Capture the cell that displays the provided text and extract its [X, Y] central coordinate. 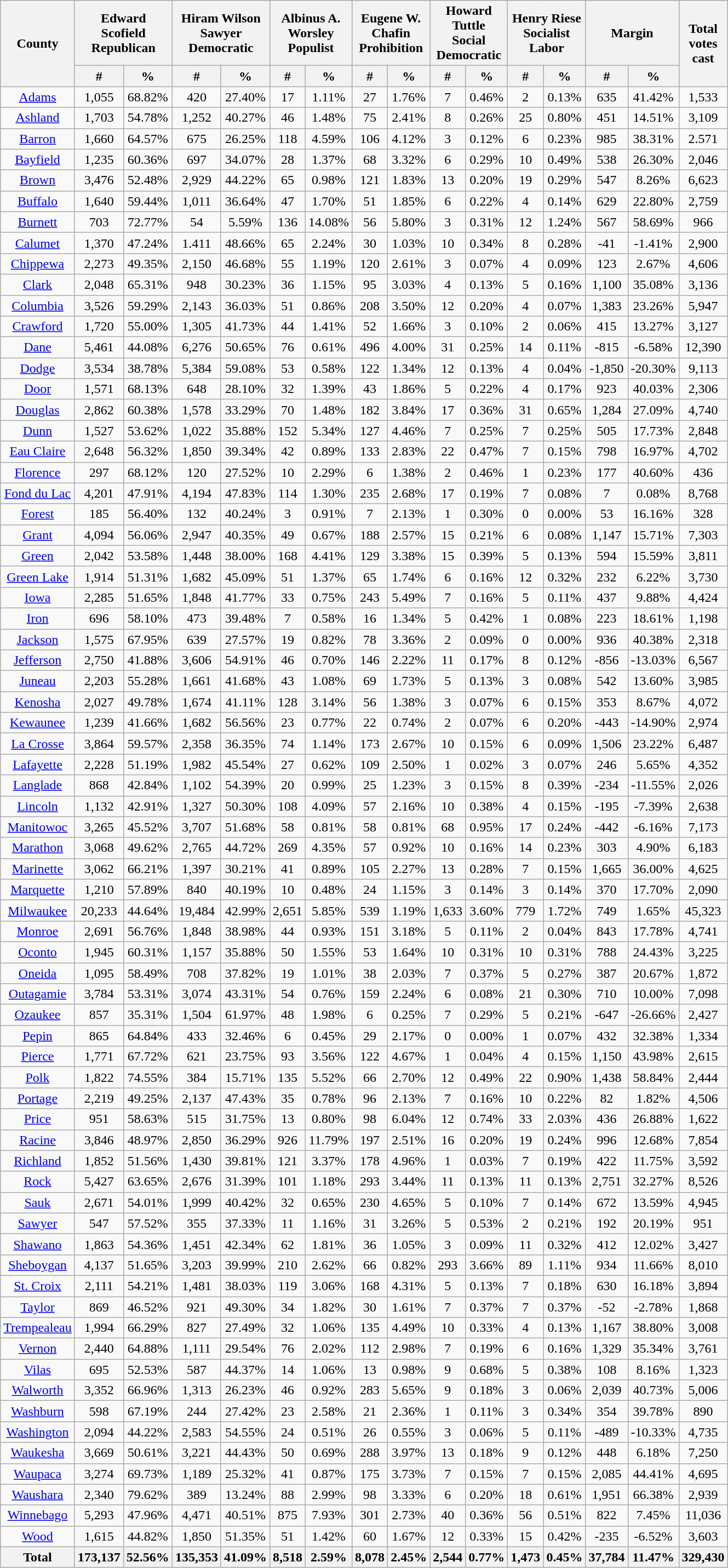
66.29% [148, 1328]
37.33% [245, 1223]
11.75% [653, 1161]
40.51% [245, 1515]
2,137 [196, 1098]
Adams [37, 97]
3.84% [409, 410]
45,323 [703, 910]
Juneau [37, 681]
1,448 [196, 556]
11,036 [703, 1515]
2,085 [607, 1474]
58.69% [653, 222]
3,476 [99, 180]
2,939 [703, 1495]
34 [287, 1307]
49.35% [148, 264]
66.21% [148, 869]
448 [607, 1453]
Marathon [37, 848]
Eugene W. ChafinProhibition [391, 33]
1,999 [196, 1202]
1,284 [607, 410]
51.56% [148, 1161]
4.12% [409, 139]
26.23% [245, 1390]
35 [287, 1098]
5,293 [99, 1515]
1,239 [99, 723]
55.28% [148, 681]
4,702 [703, 452]
27.52% [245, 472]
5.34% [329, 431]
4,625 [703, 869]
41.42% [653, 97]
Lincoln [37, 806]
58.10% [148, 618]
3,427 [703, 1244]
36.00% [653, 869]
4.09% [329, 806]
-856 [607, 660]
2,848 [703, 431]
1.81% [329, 1244]
4,471 [196, 1515]
6,487 [703, 744]
-52 [607, 1307]
890 [703, 1411]
County [37, 44]
2.61% [409, 264]
20,233 [99, 910]
3.26% [409, 1223]
151 [370, 931]
696 [99, 618]
13.27% [653, 327]
0.02% [486, 765]
40.38% [653, 640]
60.31% [148, 952]
-647 [607, 1015]
0.70% [329, 660]
2,444 [703, 1077]
-1.41% [653, 243]
2.68% [409, 493]
598 [99, 1411]
3.03% [409, 284]
40.35% [245, 535]
1,150 [607, 1057]
2.57% [409, 535]
13.24% [245, 1495]
8,518 [287, 1557]
1.23% [409, 785]
Rock [37, 1182]
59.29% [148, 305]
Bayfield [37, 159]
57.89% [148, 890]
6.04% [409, 1119]
926 [287, 1140]
7,854 [703, 1140]
923 [607, 389]
36.35% [245, 744]
52.53% [148, 1370]
6.18% [653, 1453]
40.19% [245, 890]
26 [370, 1432]
40.27% [245, 118]
629 [607, 201]
38.80% [653, 1328]
Polk [37, 1077]
798 [607, 452]
-7.39% [653, 806]
-41 [607, 243]
72.77% [148, 222]
44.72% [245, 848]
1.05% [409, 1244]
Total votes cast [703, 44]
54.36% [148, 1244]
89 [526, 1265]
389 [196, 1495]
48.97% [148, 1140]
129 [370, 556]
54.39% [245, 785]
41.09% [245, 1557]
16.97% [653, 452]
1,189 [196, 1474]
2,048 [99, 284]
173 [370, 744]
1,305 [196, 327]
61.97% [245, 1015]
-2.78% [653, 1307]
55 [287, 264]
Washington [37, 1432]
1.01% [329, 973]
42 [287, 452]
505 [607, 431]
41.11% [245, 702]
2,273 [99, 264]
178 [370, 1161]
14.51% [653, 118]
996 [607, 1140]
2.51% [409, 1140]
10.00% [653, 994]
3,274 [99, 1474]
1,397 [196, 869]
101 [287, 1182]
1,863 [99, 1244]
3,894 [703, 1286]
54.78% [148, 118]
Chippewa [37, 264]
182 [370, 410]
Taylor [37, 1307]
288 [370, 1453]
1,822 [99, 1077]
Jefferson [37, 660]
119 [287, 1286]
59.44% [148, 201]
1,914 [99, 577]
1,527 [99, 431]
40.60% [653, 472]
8,010 [703, 1265]
3,864 [99, 744]
3.36% [409, 640]
8,768 [703, 493]
67.19% [148, 1411]
2.22% [409, 660]
23.26% [653, 305]
3,221 [196, 1453]
17.70% [653, 890]
39.78% [653, 1411]
3,062 [99, 869]
2,929 [196, 180]
1.83% [409, 180]
515 [196, 1119]
20 [287, 785]
8.26% [653, 180]
1.64% [409, 952]
Price [37, 1119]
7,303 [703, 535]
Waukesha [37, 1453]
2.16% [409, 806]
37,784 [607, 1557]
Clark [37, 284]
0.91% [329, 514]
9.88% [653, 597]
42.91% [148, 806]
2,862 [99, 410]
1.55% [329, 952]
18 [526, 1495]
244 [196, 1411]
40.24% [245, 514]
697 [196, 159]
1,329 [607, 1349]
49.25% [148, 1098]
59.57% [148, 744]
230 [370, 1202]
192 [607, 1223]
46.52% [148, 1307]
127 [370, 431]
3.33% [409, 1495]
1.98% [329, 1015]
4.31% [409, 1286]
57.52% [148, 1223]
6,567 [703, 660]
283 [370, 1390]
-10.33% [653, 1432]
146 [370, 660]
921 [196, 1307]
3.44% [409, 1182]
2.59% [329, 1557]
Burnett [37, 222]
35.34% [653, 1349]
Sauk [37, 1202]
68.12% [148, 472]
50.65% [245, 347]
106 [370, 139]
-14.90% [653, 723]
2,094 [99, 1432]
2,947 [196, 535]
2,046 [703, 159]
Albinus A. WorsleyPopulist [311, 33]
Hiram Wilson SawyerDemocratic [221, 33]
2.17% [409, 1036]
2.62% [329, 1265]
934 [607, 1265]
4.46% [409, 431]
2,026 [703, 785]
857 [99, 1015]
42.84% [148, 785]
1,703 [99, 118]
56.32% [148, 452]
1,571 [99, 389]
875 [287, 1515]
42.99% [245, 910]
45.09% [245, 577]
3,265 [99, 827]
827 [196, 1328]
3,846 [99, 1140]
0.90% [564, 1077]
2,219 [99, 1098]
95 [370, 284]
-6.16% [653, 827]
1,210 [99, 890]
3,707 [196, 827]
29 [370, 1036]
Langlade [37, 785]
223 [607, 618]
2,544 [448, 1557]
1,323 [703, 1370]
75 [370, 118]
132 [196, 514]
16.16% [653, 514]
779 [526, 910]
44.41% [653, 1474]
1.74% [409, 577]
Green Lake [37, 577]
Oneida [37, 973]
17.73% [653, 431]
639 [196, 640]
15.59% [653, 556]
1,198 [703, 618]
4,741 [703, 931]
Iron [37, 618]
2.02% [329, 1349]
52.56% [148, 1557]
3,811 [703, 556]
1,633 [448, 910]
412 [607, 1244]
235 [370, 493]
3,730 [703, 577]
2.27% [409, 869]
232 [607, 577]
4.96% [409, 1161]
41.88% [148, 660]
4,735 [703, 1432]
7,173 [703, 827]
1,578 [196, 410]
1,167 [607, 1328]
2,759 [703, 201]
-815 [607, 347]
13.59% [653, 1202]
1,383 [607, 305]
1.65% [653, 910]
672 [607, 1202]
538 [607, 159]
2.83% [409, 452]
37.82% [245, 973]
3,784 [99, 994]
51.19% [148, 765]
3.18% [409, 931]
Outagamie [37, 994]
47.91% [148, 493]
7,098 [703, 994]
3,603 [703, 1536]
4,072 [703, 702]
3,352 [99, 1390]
5,461 [99, 347]
68.13% [148, 389]
3,203 [196, 1265]
422 [607, 1161]
Brown [37, 180]
433 [196, 1036]
44.37% [245, 1370]
40.03% [653, 389]
Dunn [37, 431]
2.41% [409, 118]
5.85% [329, 910]
28 [287, 159]
1,575 [99, 640]
118 [287, 139]
Jackson [37, 640]
69 [370, 681]
Edward ScofieldRepublican [123, 33]
1,334 [703, 1036]
39.48% [245, 618]
1.76% [409, 97]
708 [196, 973]
40.42% [245, 1202]
Dane [37, 347]
Henry RieseSocialist Labor [547, 33]
5,006 [703, 1390]
4,606 [703, 264]
868 [99, 785]
3,074 [196, 994]
56.40% [148, 514]
0.55% [409, 1432]
8.16% [653, 1370]
Oconto [37, 952]
175 [370, 1474]
96 [370, 1098]
50.61% [148, 1453]
1,868 [703, 1307]
33.29% [245, 410]
1.03% [409, 243]
1.14% [329, 744]
16.18% [653, 1286]
1.411 [196, 243]
2.571 [703, 139]
3,127 [703, 327]
-20.30% [653, 368]
0.48% [329, 890]
966 [703, 222]
Wood [37, 1536]
2,583 [196, 1432]
173,137 [99, 1557]
1,945 [99, 952]
135,353 [196, 1557]
354 [607, 1411]
70 [287, 410]
0.93% [329, 931]
9,113 [703, 368]
39.99% [245, 1265]
45.52% [148, 827]
1,622 [703, 1119]
4.49% [409, 1328]
35.08% [653, 284]
26.30% [653, 159]
1,504 [196, 1015]
59.08% [245, 368]
67.95% [148, 640]
3,008 [703, 1328]
Forest [37, 514]
387 [607, 973]
437 [607, 597]
3.14% [329, 702]
3.56% [329, 1057]
62 [287, 1244]
49.78% [148, 702]
2,027 [99, 702]
3.66% [486, 1265]
54.91% [245, 660]
0.99% [329, 785]
31.75% [245, 1119]
1.16% [329, 1223]
14.08% [329, 222]
55.00% [148, 327]
1.42% [329, 1536]
1.73% [409, 681]
2.50% [409, 765]
23.22% [653, 744]
12.68% [653, 1140]
1.41% [329, 327]
23.75% [245, 1057]
-234 [607, 785]
4,352 [703, 765]
49 [287, 535]
0.68% [486, 1370]
2,090 [703, 890]
11.47% [653, 1557]
40.73% [653, 1390]
1.70% [329, 201]
Marinette [37, 869]
Ozaukee [37, 1015]
3.32% [409, 159]
Howard TuttleSocial Democratic [469, 33]
2.98% [409, 1349]
0.62% [329, 765]
20.67% [653, 973]
67.72% [148, 1057]
41.66% [148, 723]
384 [196, 1077]
7.45% [653, 1515]
4,094 [99, 535]
Shawano [37, 1244]
3,669 [99, 1453]
78 [370, 640]
48.66% [245, 243]
5.80% [409, 222]
710 [607, 994]
1.86% [409, 389]
Pepin [37, 1036]
-1,850 [607, 368]
Washburn [37, 1411]
1.30% [329, 493]
66.38% [653, 1495]
27.49% [245, 1328]
Portage [37, 1098]
1,982 [196, 765]
Monroe [37, 931]
11.79% [329, 1140]
2,228 [99, 765]
109 [370, 765]
703 [99, 222]
45.54% [245, 765]
1,451 [196, 1244]
415 [607, 327]
38.98% [245, 931]
4.59% [329, 139]
12.02% [653, 1244]
1,640 [99, 201]
4.35% [329, 848]
2.45% [409, 1557]
26.25% [245, 139]
3.60% [486, 910]
948 [196, 284]
47 [287, 201]
2,042 [99, 556]
0.47% [486, 452]
1.66% [409, 327]
2,974 [703, 723]
2,111 [99, 1286]
869 [99, 1307]
3,985 [703, 681]
28.10% [245, 389]
39.81% [245, 1161]
822 [607, 1515]
788 [607, 952]
2,150 [196, 264]
2,143 [196, 305]
1,313 [196, 1390]
Winnebago [37, 1515]
5.52% [329, 1077]
88 [287, 1495]
74.55% [148, 1077]
136 [287, 222]
50.30% [245, 806]
49.62% [148, 848]
152 [287, 431]
58.63% [148, 1119]
355 [196, 1223]
1,473 [526, 1557]
44.08% [148, 347]
60 [370, 1536]
695 [99, 1370]
2,651 [287, 910]
53.58% [148, 556]
3,068 [99, 848]
246 [607, 765]
34.07% [245, 159]
Margin [632, 33]
Buffalo [37, 201]
39.34% [245, 452]
1,661 [196, 681]
Sheboygan [37, 1265]
11.66% [653, 1265]
0.87% [329, 1474]
Eau Claire [37, 452]
329,430 [703, 1557]
473 [196, 618]
-442 [607, 827]
1,102 [196, 785]
68.82% [148, 97]
539 [370, 910]
4,194 [196, 493]
60.38% [148, 410]
6.22% [653, 577]
41.77% [245, 597]
56.06% [148, 535]
3.38% [409, 556]
18.61% [653, 618]
1,100 [607, 284]
123 [607, 264]
1.24% [564, 222]
Iowa [37, 597]
Kewaunee [37, 723]
1,660 [99, 139]
1,481 [196, 1286]
31.39% [245, 1182]
353 [607, 702]
567 [607, 222]
Marquette [37, 890]
47.24% [148, 243]
32.38% [653, 1036]
5,384 [196, 368]
2,203 [99, 681]
25.32% [245, 1474]
63.65% [148, 1182]
-6.58% [653, 347]
51.68% [245, 827]
38.31% [653, 139]
41.73% [245, 327]
1,674 [196, 702]
1,430 [196, 1161]
Dodge [37, 368]
177 [607, 472]
4.00% [409, 347]
-195 [607, 806]
-443 [607, 723]
54.21% [148, 1286]
1.85% [409, 201]
Milwaukee [37, 910]
0.27% [564, 973]
3.06% [329, 1286]
64.88% [148, 1349]
Waupaca [37, 1474]
27.42% [245, 1411]
2.58% [329, 1411]
4,945 [703, 1202]
1,852 [99, 1161]
243 [370, 597]
2,039 [607, 1390]
65.31% [148, 284]
542 [607, 681]
301 [370, 1515]
3,534 [99, 368]
128 [287, 702]
Columbia [37, 305]
38 [370, 973]
Grant [37, 535]
0.75% [329, 597]
27.57% [245, 640]
38.03% [245, 1286]
St. Croix [37, 1286]
1,095 [99, 973]
43.31% [245, 994]
3,136 [703, 284]
13.60% [653, 681]
648 [196, 389]
1,533 [703, 97]
38.78% [148, 368]
7,250 [703, 1453]
Fond du Lac [37, 493]
56.56% [245, 723]
36.03% [245, 305]
12,390 [703, 347]
3.37% [329, 1161]
328 [703, 514]
197 [370, 1140]
3.73% [409, 1474]
2,671 [99, 1202]
1,665 [607, 869]
451 [607, 118]
Green [37, 556]
2,765 [196, 848]
105 [370, 869]
20.19% [653, 1223]
40 [448, 1515]
749 [607, 910]
1,615 [99, 1536]
Calumet [37, 243]
0.78% [329, 1098]
985 [607, 139]
3,109 [703, 118]
3,225 [703, 952]
Crawford [37, 327]
210 [287, 1265]
5.59% [245, 222]
Trempealeau [37, 1328]
496 [370, 347]
4,137 [99, 1265]
52 [370, 327]
2,638 [703, 806]
112 [370, 1349]
47.96% [148, 1515]
2.70% [409, 1077]
22.80% [653, 201]
30.21% [245, 869]
1,370 [99, 243]
3,761 [703, 1349]
188 [370, 535]
Walworth [37, 1390]
44.43% [245, 1453]
2,340 [99, 1495]
2,676 [196, 1182]
64.84% [148, 1036]
Door [37, 389]
2,427 [703, 1015]
840 [196, 890]
2.36% [409, 1411]
4.41% [329, 556]
64.57% [148, 139]
303 [607, 848]
2,850 [196, 1140]
2,358 [196, 744]
66.96% [148, 1390]
-489 [607, 1432]
Waushara [37, 1495]
Pierce [37, 1057]
2.73% [409, 1515]
1,235 [99, 159]
8,078 [370, 1557]
79.62% [148, 1495]
1.08% [329, 681]
46.68% [245, 264]
3,526 [99, 305]
269 [287, 848]
58.84% [653, 1077]
594 [607, 556]
53.31% [148, 994]
2,750 [99, 660]
2,615 [703, 1057]
Racine [37, 1140]
865 [99, 1036]
3,592 [703, 1161]
1.39% [329, 389]
-26.66% [653, 1015]
27.09% [653, 410]
24.43% [653, 952]
432 [607, 1036]
54.55% [245, 1432]
47.83% [245, 493]
2,318 [703, 640]
Kenosha [37, 702]
-235 [607, 1536]
185 [99, 514]
4,740 [703, 410]
630 [607, 1286]
1,438 [607, 1077]
1,252 [196, 118]
1,951 [607, 1495]
Vernon [37, 1349]
297 [99, 472]
4,424 [703, 597]
2,440 [99, 1349]
208 [370, 305]
44.82% [148, 1536]
Lafayette [37, 765]
2,648 [99, 452]
936 [607, 640]
1.18% [329, 1182]
4.90% [653, 848]
3.97% [409, 1453]
Ashland [37, 118]
1,771 [99, 1057]
2,691 [99, 931]
2,306 [703, 389]
-6.52% [653, 1536]
2.99% [329, 1495]
41.68% [245, 681]
Florence [37, 472]
93 [287, 1057]
60.36% [148, 159]
1.61% [409, 1307]
Richland [37, 1161]
32.27% [653, 1182]
32.46% [245, 1036]
30.23% [245, 284]
8,526 [703, 1182]
44.64% [148, 910]
49.30% [245, 1307]
0.95% [486, 827]
35.31% [148, 1015]
56.76% [148, 931]
4,506 [703, 1098]
0.86% [329, 305]
42.34% [245, 1244]
1,055 [99, 97]
53.62% [148, 431]
6,623 [703, 180]
Vilas [37, 1370]
5,947 [703, 305]
4,201 [99, 493]
1,506 [607, 744]
19,484 [196, 910]
36.29% [245, 1140]
2,751 [607, 1182]
6,183 [703, 848]
635 [607, 97]
2,900 [703, 243]
0.53% [486, 1223]
675 [196, 139]
1,157 [196, 952]
2.29% [329, 472]
36.64% [245, 201]
0.67% [329, 535]
Douglas [37, 410]
133 [370, 452]
17.78% [653, 931]
43.98% [653, 1057]
1,147 [607, 535]
3,606 [196, 660]
159 [370, 994]
69.73% [148, 1474]
Barron [37, 139]
51.35% [245, 1536]
0.69% [329, 1453]
58.49% [148, 973]
0.76% [329, 994]
48 [287, 1015]
74 [287, 744]
0.26% [486, 118]
51.31% [148, 577]
4,695 [703, 1474]
6,276 [196, 347]
38.00% [245, 556]
621 [196, 1057]
Total [37, 1557]
114 [287, 493]
27.40% [245, 97]
1,327 [196, 806]
1,872 [703, 973]
Manitowoc [37, 827]
3.50% [409, 305]
5,427 [99, 1182]
843 [607, 931]
1,132 [99, 806]
1,011 [196, 201]
82 [607, 1098]
Sawyer [37, 1223]
54.01% [148, 1202]
5.49% [409, 597]
1.72% [564, 910]
1,022 [196, 431]
0.03% [486, 1161]
26.88% [653, 1119]
47.43% [245, 1098]
370 [607, 890]
4.65% [409, 1202]
52.48% [148, 180]
2,285 [99, 597]
29.54% [245, 1349]
420 [196, 97]
1.67% [409, 1536]
1,994 [99, 1328]
7.93% [329, 1515]
4.67% [409, 1057]
8.67% [653, 702]
-13.03% [653, 660]
1,720 [99, 327]
La Crosse [37, 744]
1,111 [196, 1349]
-11.55% [653, 785]
587 [196, 1370]
